Return [x, y] of the center of cell containing provided text 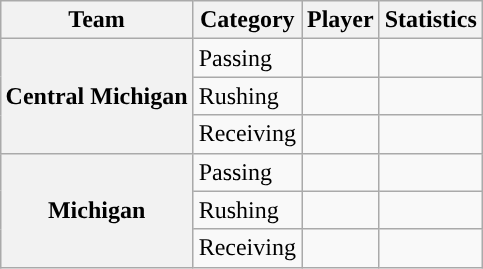
Category [247, 20]
Statistics [430, 20]
Player [341, 20]
Team [96, 20]
Central Michigan [96, 96]
Michigan [96, 210]
